From the cell containing the given text, extract its center point as (x, y) coordinate. 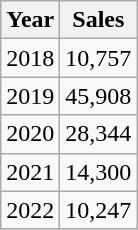
2022 (30, 210)
2021 (30, 172)
Year (30, 20)
2020 (30, 134)
2019 (30, 96)
Sales (98, 20)
45,908 (98, 96)
10,247 (98, 210)
28,344 (98, 134)
2018 (30, 58)
10,757 (98, 58)
14,300 (98, 172)
